Return the [x, y] coordinate for the center point of the cell that contains the specified text.  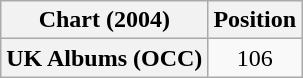
UK Albums (OCC) [104, 58]
106 [255, 58]
Chart (2004) [104, 20]
Position [255, 20]
